Provide the (X, Y) coordinate of the cell's center where the given text is located.  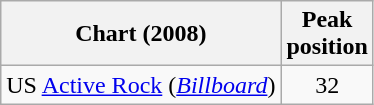
Peakposition (327, 34)
Chart (2008) (141, 34)
US Active Rock (Billboard) (141, 85)
32 (327, 85)
